Pinpoint the cell where the given text exists, returning its [X, Y] midpoint coordinate. 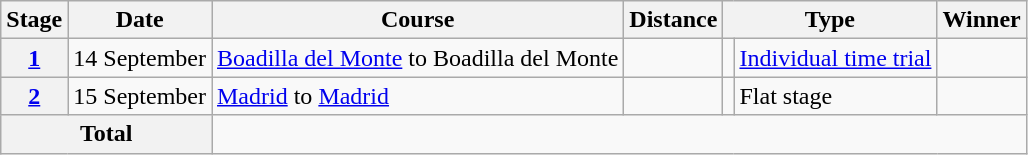
14 September [140, 58]
Total [106, 134]
1 [34, 58]
Type [830, 20]
Boadilla del Monte to Boadilla del Monte [418, 58]
2 [34, 96]
Madrid to Madrid [418, 96]
Stage [34, 20]
Winner [982, 20]
Course [418, 20]
Distance [674, 20]
Date [140, 20]
15 September [140, 96]
Individual time trial [836, 58]
Flat stage [836, 96]
